Determine the [X, Y] coordinate at the center of the cell enclosing the given text.  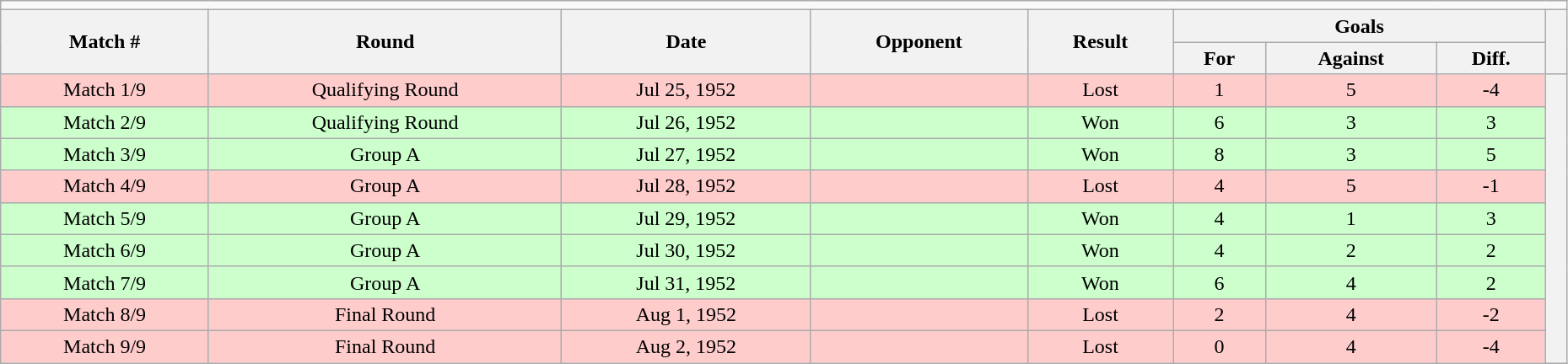
Match 6/9 [105, 250]
For [1220, 58]
Match 8/9 [105, 314]
Goals [1360, 26]
Opponent [919, 42]
Jul 31, 1952 [687, 282]
Match 5/9 [105, 218]
Match 7/9 [105, 282]
Jul 26, 1952 [687, 122]
-1 [1491, 186]
Aug 2, 1952 [687, 346]
Jul 30, 1952 [687, 250]
Match 1/9 [105, 90]
0 [1220, 346]
Jul 25, 1952 [687, 90]
Match 2/9 [105, 122]
Date [687, 42]
Jul 27, 1952 [687, 154]
Against [1351, 58]
Round [385, 42]
Match # [105, 42]
Aug 1, 1952 [687, 314]
-2 [1491, 314]
Match 4/9 [105, 186]
8 [1220, 154]
Result [1100, 42]
Diff. [1491, 58]
Jul 28, 1952 [687, 186]
Match 3/9 [105, 154]
Match 9/9 [105, 346]
Jul 29, 1952 [687, 218]
